Provide the [X, Y] coordinate of the cell's center where the given text is located.  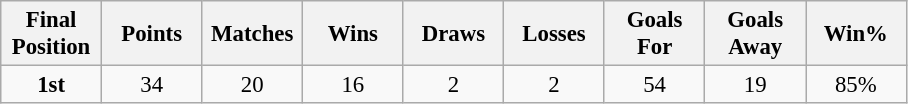
Wins [354, 34]
20 [252, 85]
1st [52, 85]
Goals Away [756, 34]
16 [354, 85]
Goals For [654, 34]
Draws [454, 34]
Losses [554, 34]
Matches [252, 34]
85% [856, 85]
34 [152, 85]
54 [654, 85]
Win% [856, 34]
Points [152, 34]
19 [756, 85]
Final Position [52, 34]
